Search for the cell housing the specified text and yield its [x, y] center coordinate. 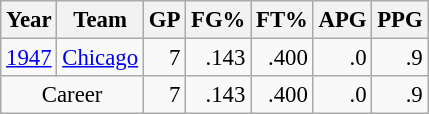
FT% [282, 20]
FG% [218, 20]
Chicago [100, 58]
PPG [400, 20]
Team [100, 20]
GP [164, 20]
APG [342, 20]
1947 [29, 58]
Year [29, 20]
Career [72, 95]
